Detect which cell encompasses the target text, then output its [X, Y] center coordinate. 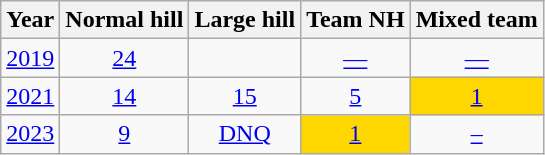
24 [124, 58]
Large hill [245, 20]
15 [245, 96]
DNQ [245, 134]
14 [124, 96]
Normal hill [124, 20]
Year [30, 20]
2019 [30, 58]
9 [124, 134]
– [476, 134]
2023 [30, 134]
2021 [30, 96]
Team NH [356, 20]
5 [356, 96]
Mixed team [476, 20]
